Scan for the cell matching the given text and deliver its (x, y) coordinate at center. 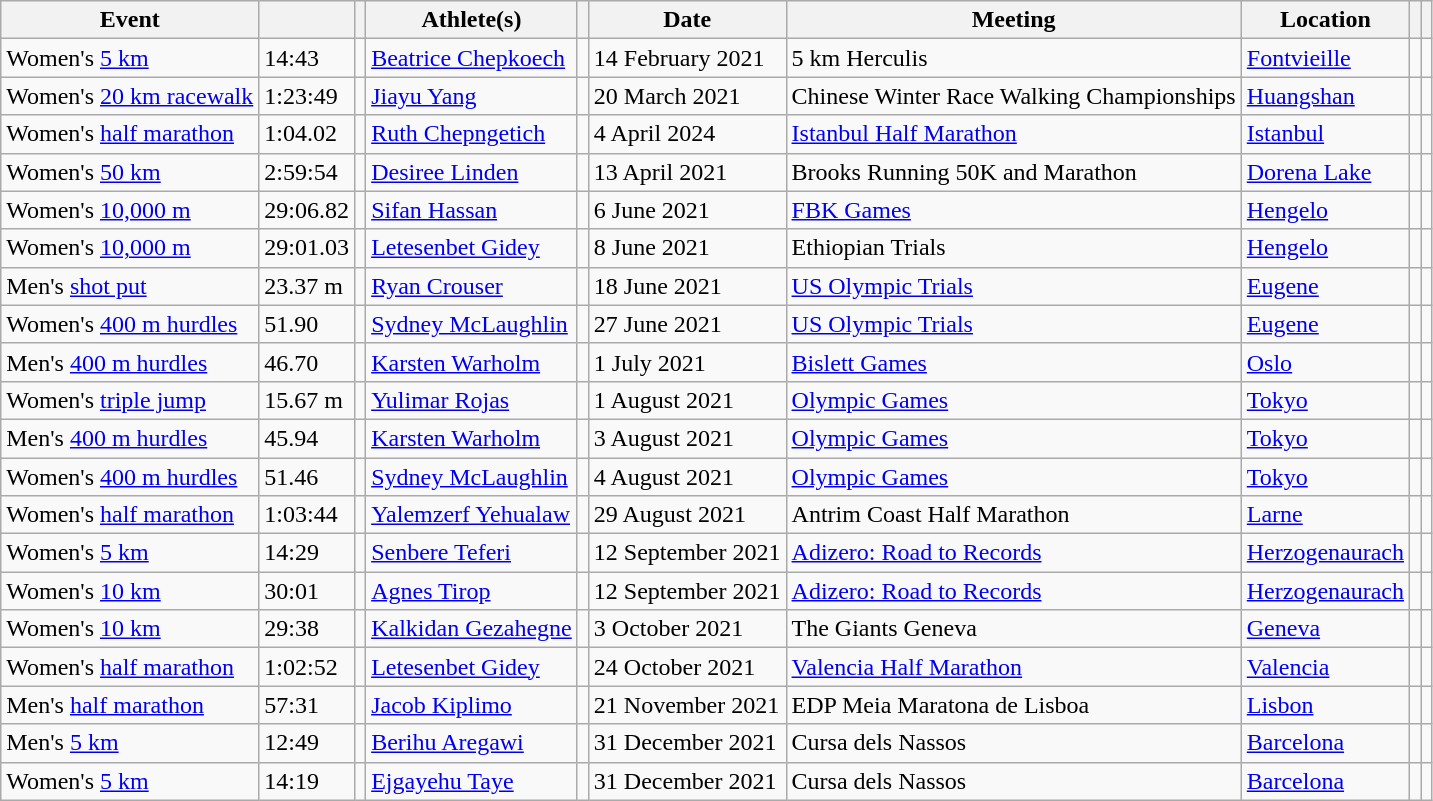
12:49 (307, 743)
Desiree Linden (472, 172)
Geneva (1325, 629)
24 October 2021 (687, 667)
14 February 2021 (687, 58)
Oslo (1325, 362)
Men's 5 km (130, 743)
The Giants Geneva (1014, 629)
1:02:52 (307, 667)
Ruth Chepngetich (472, 134)
Men's half marathon (130, 705)
3 August 2021 (687, 438)
Men's shot put (130, 286)
Agnes Tirop (472, 591)
Date (687, 20)
20 March 2021 (687, 96)
51.90 (307, 324)
4 April 2024 (687, 134)
3 October 2021 (687, 629)
Istanbul Half Marathon (1014, 134)
51.46 (307, 477)
Meeting (1014, 20)
Event (130, 20)
14:43 (307, 58)
5 km Herculis (1014, 58)
EDP Meia Maratona de Lisboa (1014, 705)
Senbere Teferi (472, 553)
21 November 2021 (687, 705)
8 June 2021 (687, 248)
29 August 2021 (687, 515)
15.67 m (307, 400)
Ejgayehu Taye (472, 781)
1:23:49 (307, 96)
Berihu Aregawi (472, 743)
57:31 (307, 705)
Ethiopian Trials (1014, 248)
4 August 2021 (687, 477)
1 July 2021 (687, 362)
Huangshan (1325, 96)
Ryan Crouser (472, 286)
6 June 2021 (687, 210)
Jiayu Yang (472, 96)
Kalkidan Gezahegne (472, 629)
14:19 (307, 781)
Dorena Lake (1325, 172)
29:06.82 (307, 210)
Yalemzerf Yehualaw (472, 515)
Beatrice Chepkoech (472, 58)
27 June 2021 (687, 324)
13 April 2021 (687, 172)
Location (1325, 20)
45.94 (307, 438)
29:38 (307, 629)
Women's 20 km racewalk (130, 96)
FBK Games (1014, 210)
Sifan Hassan (472, 210)
Women's triple jump (130, 400)
Women's 50 km (130, 172)
Lisbon (1325, 705)
Chinese Winter Race Walking Championships (1014, 96)
46.70 (307, 362)
Valencia (1325, 667)
Istanbul (1325, 134)
Bislett Games (1014, 362)
29:01.03 (307, 248)
Fontvieille (1325, 58)
Valencia Half Marathon (1014, 667)
14:29 (307, 553)
1:04.02 (307, 134)
Larne (1325, 515)
Jacob Kiplimo (472, 705)
30:01 (307, 591)
Brooks Running 50K and Marathon (1014, 172)
2:59:54 (307, 172)
18 June 2021 (687, 286)
1 August 2021 (687, 400)
Athlete(s) (472, 20)
Antrim Coast Half Marathon (1014, 515)
1:03:44 (307, 515)
23.37 m (307, 286)
Yulimar Rojas (472, 400)
